Detect which cell encompasses the target text, then output its [x, y] center coordinate. 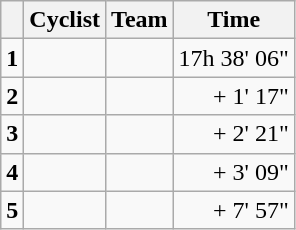
4 [12, 172]
Cyclist [65, 20]
+ 3' 09" [234, 172]
+ 1' 17" [234, 96]
3 [12, 134]
Team [140, 20]
+ 2' 21" [234, 134]
17h 38' 06" [234, 58]
+ 7' 57" [234, 210]
Time [234, 20]
5 [12, 210]
1 [12, 58]
2 [12, 96]
